For the text-containing cell, return its midpoint in [x, y] coordinate format. 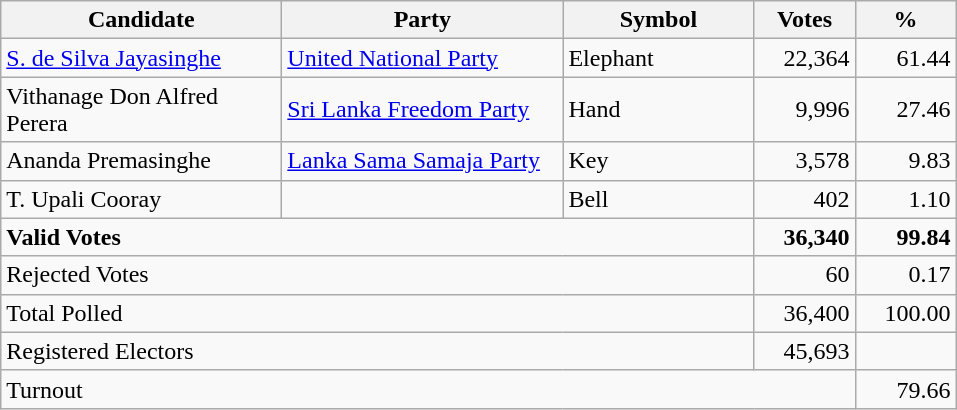
Key [658, 161]
100.00 [906, 313]
22,364 [804, 58]
1.10 [906, 199]
Hand [658, 110]
Total Polled [378, 313]
Candidate [142, 20]
Elephant [658, 58]
9,996 [804, 110]
Party [422, 20]
T. Upali Cooray [142, 199]
Symbol [658, 20]
Valid Votes [378, 237]
% [906, 20]
S. de Silva Jayasinghe [142, 58]
Ananda Premasinghe [142, 161]
9.83 [906, 161]
61.44 [906, 58]
Turnout [428, 389]
45,693 [804, 351]
3,578 [804, 161]
United National Party [422, 58]
Vithanage Don Alfred Perera [142, 110]
402 [804, 199]
27.46 [906, 110]
Votes [804, 20]
79.66 [906, 389]
Bell [658, 199]
Registered Electors [378, 351]
60 [804, 275]
36,340 [804, 237]
36,400 [804, 313]
Lanka Sama Samaja Party [422, 161]
99.84 [906, 237]
Sri Lanka Freedom Party [422, 110]
Rejected Votes [378, 275]
0.17 [906, 275]
